Return the [X, Y] coordinate for the center point of the cell that contains the specified text.  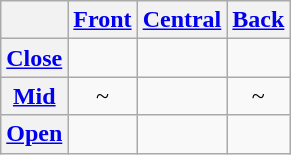
Back [258, 20]
Mid [34, 96]
Close [34, 58]
Open [34, 134]
Central [182, 20]
Front [102, 20]
